Return (X, Y) of the center of cell containing provided text 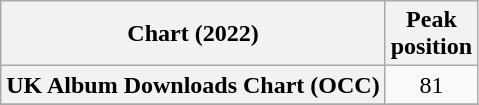
UK Album Downloads Chart (OCC) (193, 85)
Peakposition (431, 34)
Chart (2022) (193, 34)
81 (431, 85)
